Find where the given text appears and provide that cell's center as [X, Y] coordinate. 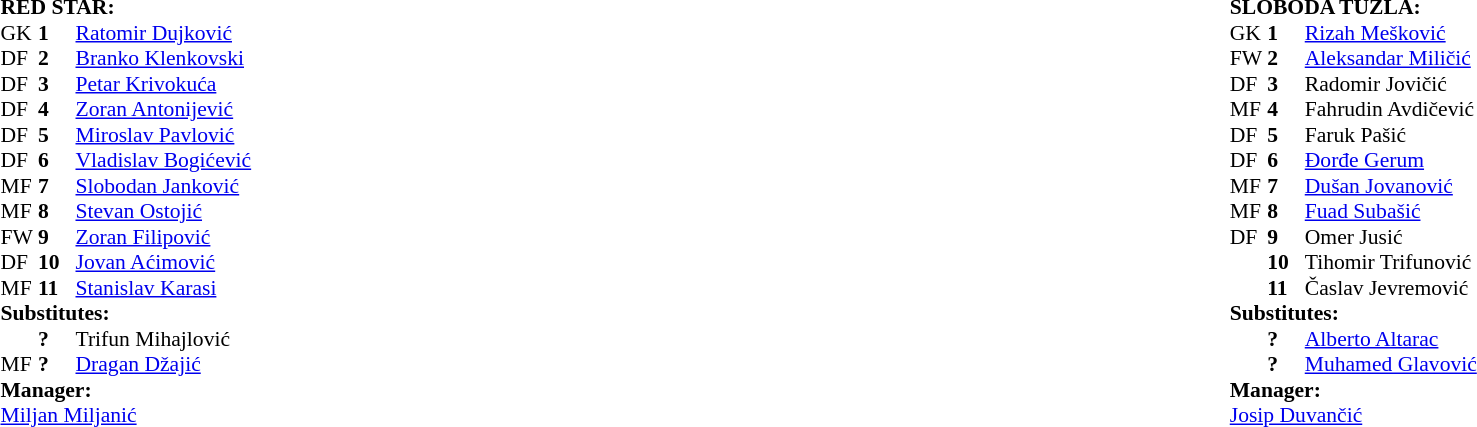
Manager: [188, 390]
Dragan Džajić [226, 365]
Vladislav Bogićević [226, 161]
Substitutes: [188, 313]
Ratomir Dujković [226, 33]
Stanislav Karasi [226, 288]
Stevan Ostojić [226, 211]
Branko Klenkovski [226, 59]
Zoran Antonijević [226, 109]
Trifun Mihajlović [226, 339]
Zoran Filipović [226, 237]
Jovan Aćimović [226, 263]
Miroslav Pavlović [226, 135]
Petar Krivokuća [226, 84]
Slobodan Janković [226, 186]
